Detect which cell encompasses the target text, then output its [x, y] center coordinate. 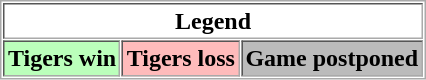
Tigers loss [180, 58]
Game postponed [332, 58]
Legend [212, 21]
Tigers win [62, 58]
